Extract the (X, Y) coordinate from the center of the cell holding the provided text.  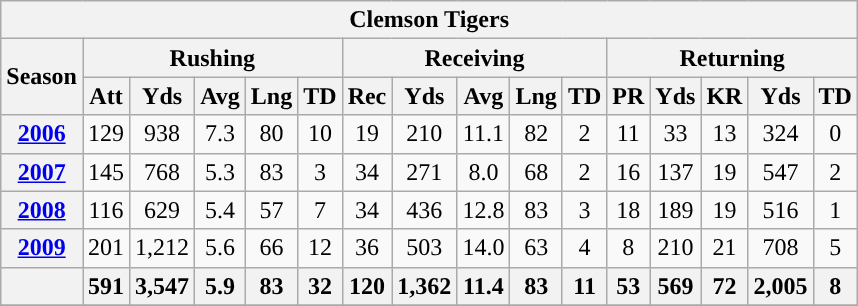
68 (536, 172)
120 (367, 286)
8.0 (484, 172)
16 (628, 172)
2009 (42, 248)
2007 (42, 172)
0 (835, 134)
36 (367, 248)
13 (724, 134)
Season (42, 77)
629 (162, 210)
129 (106, 134)
271 (424, 172)
145 (106, 172)
4 (584, 248)
Att (106, 96)
10 (320, 134)
5 (835, 248)
1 (835, 210)
516 (780, 210)
5.9 (220, 286)
708 (780, 248)
33 (676, 134)
63 (536, 248)
768 (162, 172)
PR (628, 96)
436 (424, 210)
116 (106, 210)
7 (320, 210)
189 (676, 210)
Returning (732, 58)
1,362 (424, 286)
201 (106, 248)
938 (162, 134)
Rec (367, 96)
3,547 (162, 286)
66 (271, 248)
12.8 (484, 210)
2006 (42, 134)
2,005 (780, 286)
7.3 (220, 134)
32 (320, 286)
21 (724, 248)
12 (320, 248)
18 (628, 210)
137 (676, 172)
53 (628, 286)
KR (724, 96)
Rushing (212, 58)
1,212 (162, 248)
14.0 (484, 248)
57 (271, 210)
5.3 (220, 172)
569 (676, 286)
Receiving (474, 58)
82 (536, 134)
5.6 (220, 248)
80 (271, 134)
547 (780, 172)
503 (424, 248)
324 (780, 134)
2008 (42, 210)
11.4 (484, 286)
11.1 (484, 134)
72 (724, 286)
591 (106, 286)
Clemson Tigers (430, 20)
5.4 (220, 210)
